For the text-containing cell, return its midpoint in (X, Y) coordinate format. 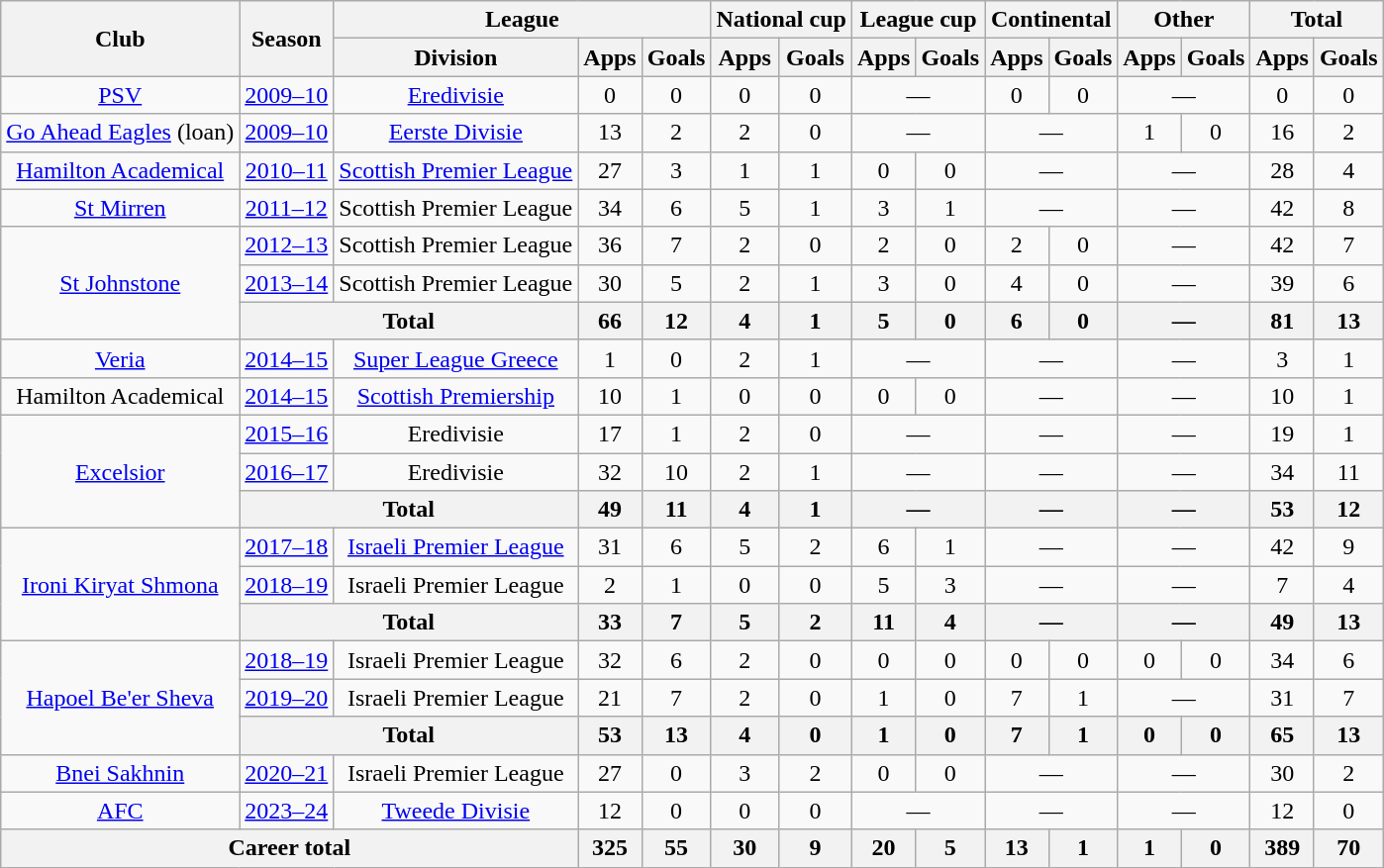
Go Ahead Eagles (loan) (121, 133)
League cup (918, 20)
Division (455, 57)
389 (1282, 848)
Continental (1051, 20)
28 (1282, 170)
AFC (121, 811)
36 (610, 245)
Tweede Divisie (455, 811)
Season (287, 39)
2012–13 (287, 245)
National cup (781, 20)
8 (1348, 208)
Ironi Kiryat Shmona (121, 585)
17 (610, 434)
Excelsior (121, 471)
St Mirren (121, 208)
70 (1348, 848)
League (523, 20)
2020–21 (287, 773)
21 (610, 698)
PSV (121, 95)
2013–14 (287, 283)
Eerste Divisie (455, 133)
81 (1282, 321)
55 (676, 848)
Career total (289, 848)
20 (883, 848)
Bnei Sakhnin (121, 773)
16 (1282, 133)
33 (610, 623)
Other (1184, 20)
2019–20 (287, 698)
Super League Greece (455, 358)
2011–12 (287, 208)
39 (1282, 283)
19 (1282, 434)
2015–16 (287, 434)
325 (610, 848)
2010–11 (287, 170)
Scottish Premiership (455, 396)
Veria (121, 358)
2017–18 (287, 547)
St Johnstone (121, 283)
66 (610, 321)
Hapoel Be'er Sheva (121, 698)
65 (1282, 735)
2016–17 (287, 472)
2023–24 (287, 811)
Club (121, 39)
